From the cell containing the given text, extract its center point as [X, Y] coordinate. 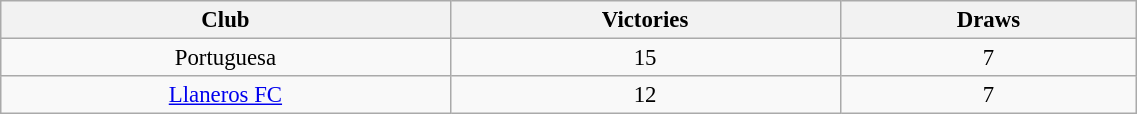
Club [226, 20]
Draws [988, 20]
12 [645, 95]
Llaneros FC [226, 95]
15 [645, 58]
Portuguesa [226, 58]
Victories [645, 20]
